Find where the given text appears and provide that cell's center as [X, Y] coordinate. 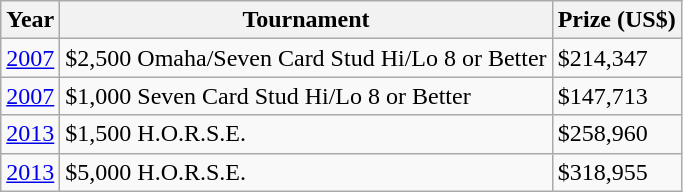
$1,000 Seven Card Stud Hi/Lo 8 or Better [306, 96]
$318,955 [616, 172]
Tournament [306, 20]
$258,960 [616, 134]
$1,500 H.O.R.S.E. [306, 134]
$2,500 Omaha/Seven Card Stud Hi/Lo 8 or Better [306, 58]
Prize (US$) [616, 20]
Year [30, 20]
$147,713 [616, 96]
$214,347 [616, 58]
$5,000 H.O.R.S.E. [306, 172]
